Capture the cell that displays the provided text and extract its [x, y] central coordinate. 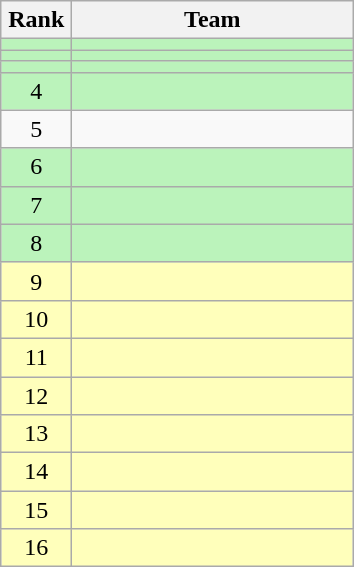
14 [36, 472]
10 [36, 319]
Team [212, 20]
11 [36, 357]
6 [36, 167]
Rank [36, 20]
12 [36, 395]
7 [36, 205]
5 [36, 129]
16 [36, 548]
13 [36, 434]
15 [36, 510]
8 [36, 243]
4 [36, 91]
9 [36, 281]
